Search for the cell housing the specified text and yield its (x, y) center coordinate. 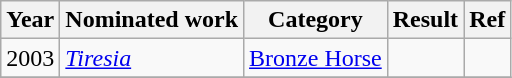
Ref (488, 20)
Bronze Horse (316, 58)
Category (316, 20)
Result (425, 20)
Nominated work (152, 20)
2003 (30, 58)
Year (30, 20)
Tiresia (152, 58)
